Return (x, y) of the center of cell containing provided text 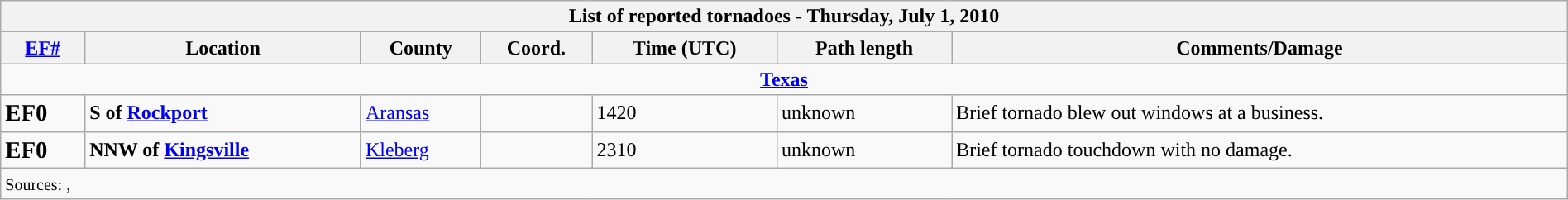
County (420, 48)
EF# (43, 48)
1420 (685, 113)
Brief tornado touchdown with no damage. (1260, 150)
Texas (784, 79)
Time (UTC) (685, 48)
Aransas (420, 113)
Path length (863, 48)
S of Rockport (223, 113)
NNW of Kingsville (223, 150)
Location (223, 48)
Kleberg (420, 150)
List of reported tornadoes - Thursday, July 1, 2010 (784, 17)
Comments/Damage (1260, 48)
Coord. (536, 48)
Brief tornado blew out windows at a business. (1260, 113)
2310 (685, 150)
Sources: , (784, 183)
